Find where the given text appears and provide that cell's center as (x, y) coordinate. 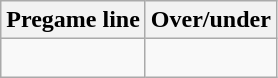
Pregame line (74, 20)
Over/under (210, 20)
